Extract the (x, y) coordinate from the center of the cell holding the provided text.  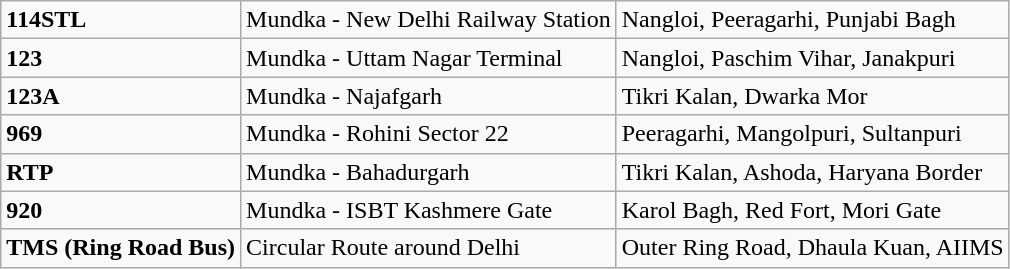
Mundka - ISBT Kashmere Gate (429, 210)
123A (121, 96)
123 (121, 58)
Tikri Kalan, Dwarka Mor (812, 96)
Mundka - Uttam Nagar Terminal (429, 58)
TMS (Ring Road Bus) (121, 248)
Mundka - Bahadurgarh (429, 172)
RTP (121, 172)
969 (121, 134)
Mundka - New Delhi Railway Station (429, 20)
Nangloi, Peeragarhi, Punjabi Bagh (812, 20)
Outer Ring Road, Dhaula Kuan, AIIMS (812, 248)
Mundka - Najafgarh (429, 96)
920 (121, 210)
Mundka - Rohini Sector 22 (429, 134)
Circular Route around Delhi (429, 248)
Karol Bagh, Red Fort, Mori Gate (812, 210)
Tikri Kalan, Ashoda, Haryana Border (812, 172)
Nangloi, Paschim Vihar, Janakpuri (812, 58)
Peeragarhi, Mangolpuri, Sultanpuri (812, 134)
114STL (121, 20)
